Pinpoint the cell where the given text exists, returning its [x, y] midpoint coordinate. 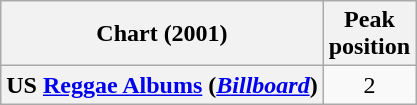
Peakposition [369, 34]
Chart (2001) [162, 34]
2 [369, 85]
US Reggae Albums (Billboard) [162, 85]
